Return [X, Y] of the center of cell containing provided text 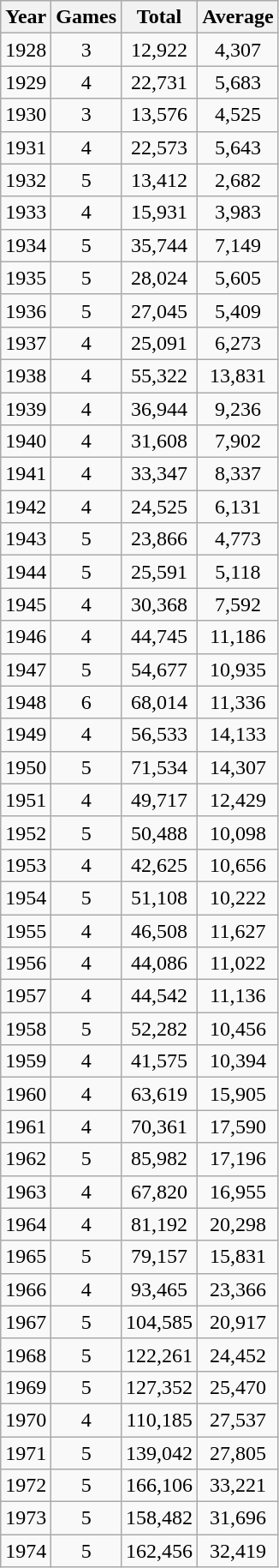
17,196 [238, 1159]
1941 [26, 474]
1958 [26, 1029]
25,591 [159, 572]
30,368 [159, 604]
13,831 [238, 375]
1953 [26, 865]
93,465 [159, 1289]
1939 [26, 409]
10,222 [238, 898]
7,592 [238, 604]
6 [86, 702]
1945 [26, 604]
17,590 [238, 1126]
41,575 [159, 1061]
1962 [26, 1159]
24,525 [159, 507]
35,744 [159, 245]
1967 [26, 1322]
1940 [26, 442]
1959 [26, 1061]
11,336 [238, 702]
1966 [26, 1289]
1946 [26, 637]
32,419 [238, 1551]
104,585 [159, 1322]
11,627 [238, 930]
1974 [26, 1551]
81,192 [159, 1224]
1964 [26, 1224]
139,042 [159, 1453]
1943 [26, 539]
1957 [26, 996]
11,022 [238, 964]
10,456 [238, 1029]
1973 [26, 1518]
1938 [26, 375]
5,683 [238, 82]
70,361 [159, 1126]
20,917 [238, 1322]
44,542 [159, 996]
27,537 [238, 1420]
1931 [26, 147]
1949 [26, 735]
67,820 [159, 1192]
1968 [26, 1355]
7,149 [238, 245]
27,805 [238, 1453]
9,236 [238, 409]
1928 [26, 50]
44,745 [159, 637]
16,955 [238, 1192]
52,282 [159, 1029]
31,608 [159, 442]
15,905 [238, 1094]
1970 [26, 1420]
27,045 [159, 310]
5,605 [238, 278]
15,831 [238, 1257]
1929 [26, 82]
55,322 [159, 375]
3,983 [238, 213]
22,731 [159, 82]
5,118 [238, 572]
6,131 [238, 507]
2,682 [238, 180]
63,619 [159, 1094]
1965 [26, 1257]
7,902 [238, 442]
54,677 [159, 670]
Year [26, 17]
1961 [26, 1126]
25,470 [238, 1387]
10,098 [238, 832]
1971 [26, 1453]
1930 [26, 115]
162,456 [159, 1551]
6,273 [238, 343]
127,352 [159, 1387]
85,982 [159, 1159]
4,307 [238, 50]
1969 [26, 1387]
1937 [26, 343]
31,696 [238, 1518]
79,157 [159, 1257]
1947 [26, 670]
44,086 [159, 964]
1972 [26, 1486]
51,108 [159, 898]
122,261 [159, 1355]
1955 [26, 930]
1951 [26, 800]
1933 [26, 213]
1950 [26, 767]
1948 [26, 702]
68,014 [159, 702]
13,412 [159, 180]
1934 [26, 245]
10,394 [238, 1061]
8,337 [238, 474]
1960 [26, 1094]
12,429 [238, 800]
10,656 [238, 865]
33,347 [159, 474]
50,488 [159, 832]
5,409 [238, 310]
5,643 [238, 147]
23,866 [159, 539]
25,091 [159, 343]
13,576 [159, 115]
110,185 [159, 1420]
1932 [26, 180]
1944 [26, 572]
56,533 [159, 735]
1942 [26, 507]
1952 [26, 832]
1954 [26, 898]
49,717 [159, 800]
36,944 [159, 409]
12,922 [159, 50]
10,935 [238, 670]
158,482 [159, 1518]
Total [159, 17]
Average [238, 17]
42,625 [159, 865]
46,508 [159, 930]
11,136 [238, 996]
20,298 [238, 1224]
15,931 [159, 213]
14,307 [238, 767]
11,186 [238, 637]
1956 [26, 964]
166,106 [159, 1486]
1936 [26, 310]
14,133 [238, 735]
23,366 [238, 1289]
22,573 [159, 147]
33,221 [238, 1486]
71,534 [159, 767]
4,773 [238, 539]
1935 [26, 278]
24,452 [238, 1355]
Games [86, 17]
1963 [26, 1192]
28,024 [159, 278]
4,525 [238, 115]
